Identify which cell holds the provided text, then report its [x, y] central coordinate. 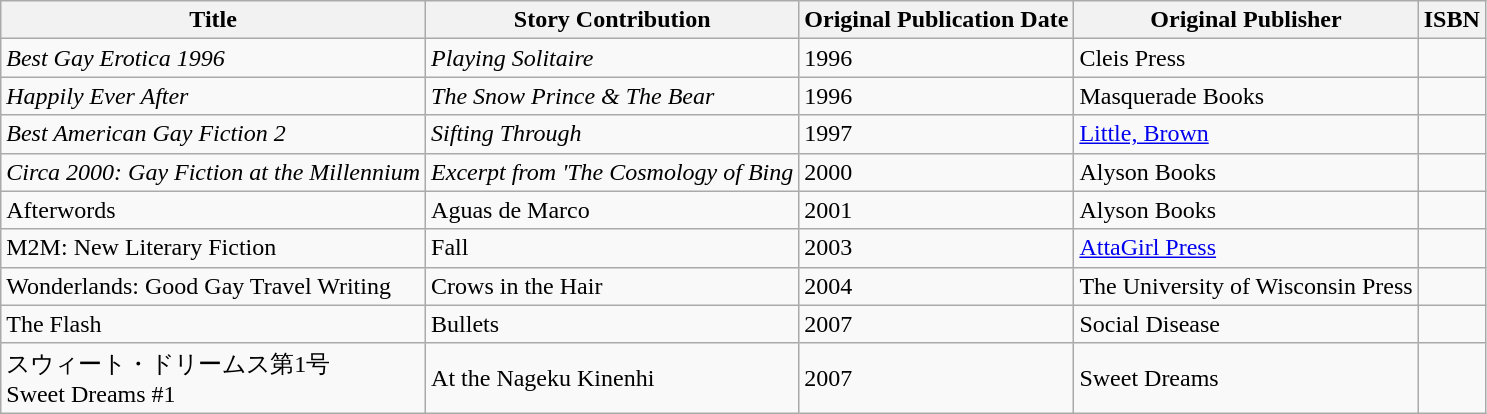
Circa 2000: Gay Fiction at the Millennium [214, 172]
Crows in the Hair [612, 286]
Afterwords [214, 210]
2003 [936, 248]
At the Nageku Kinenhi [612, 378]
Fall [612, 248]
2004 [936, 286]
Title [214, 20]
Best Gay Erotica 1996 [214, 58]
Little, Brown [1246, 134]
Playing Solitaire [612, 58]
Story Contribution [612, 20]
AttaGirl Press [1246, 248]
Sweet Dreams [1246, 378]
Masquerade Books [1246, 96]
M2M: New Literary Fiction [214, 248]
Original Publication Date [936, 20]
ISBN [1452, 20]
1997 [936, 134]
Aguas de Marco [612, 210]
Happily Ever After [214, 96]
The Snow Prince & The Bear [612, 96]
2000 [936, 172]
Best American Gay Fiction 2 [214, 134]
2001 [936, 210]
スウィート・ドリームス第1号Sweet Dreams #1 [214, 378]
The Flash [214, 324]
Original Publisher [1246, 20]
Cleis Press [1246, 58]
Bullets [612, 324]
Social Disease [1246, 324]
Excerpt from 'The Cosmology of Bing [612, 172]
Sifting Through [612, 134]
Wonderlands: Good Gay Travel Writing [214, 286]
The University of Wisconsin Press [1246, 286]
